Determine the [X, Y] coordinate at the center of the cell enclosing the given text.  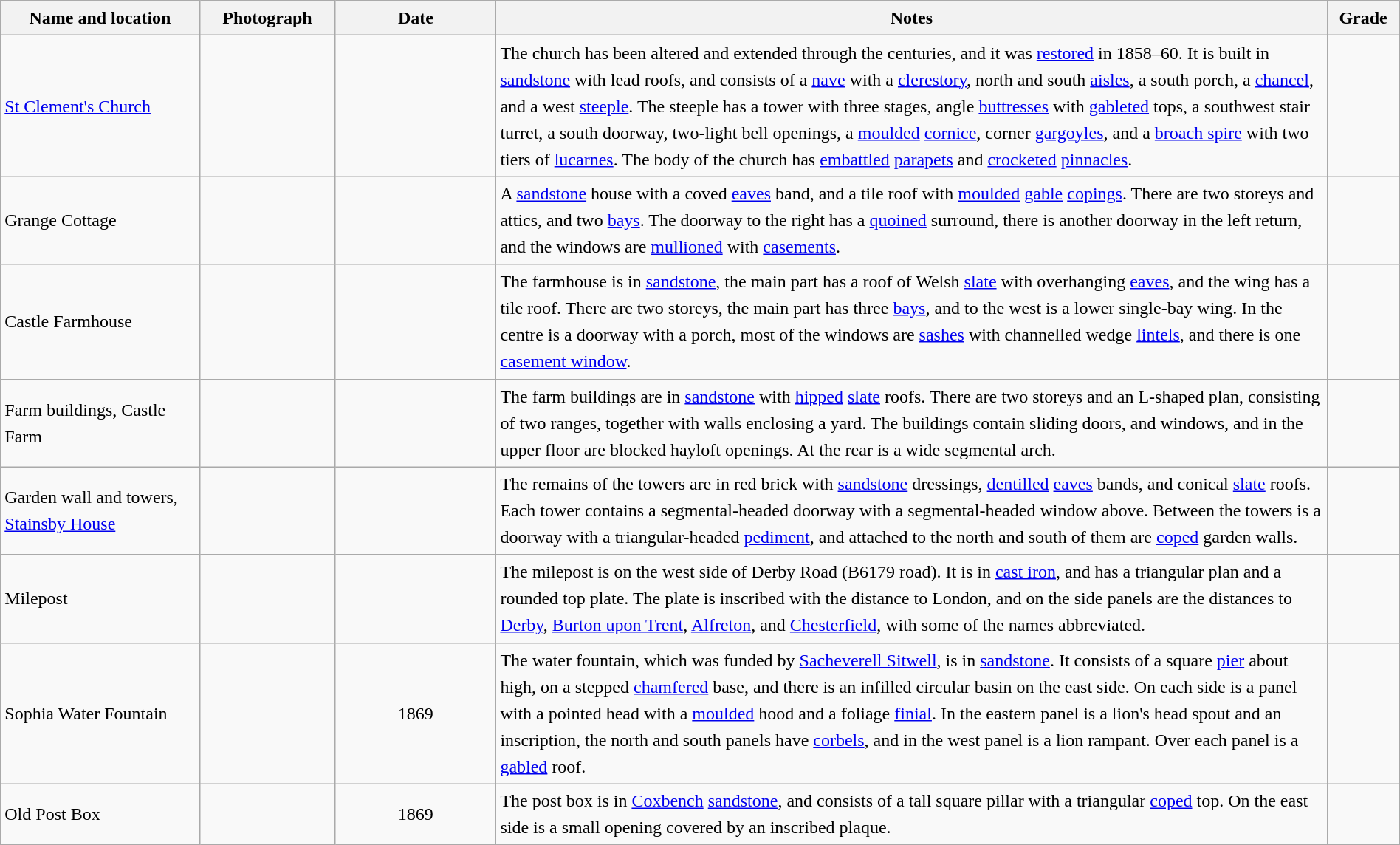
Garden wall and towers,Stainsby House [100, 511]
Old Post Box [100, 814]
Castle Farmhouse [100, 322]
St Clement's Church [100, 106]
Date [416, 18]
Sophia Water Fountain [100, 714]
Grade [1363, 18]
Photograph [267, 18]
Notes [911, 18]
Grange Cottage [100, 220]
Milepost [100, 598]
Farm buildings, Castle Farm [100, 422]
Name and location [100, 18]
